For the text-containing cell, return its midpoint in [x, y] coordinate format. 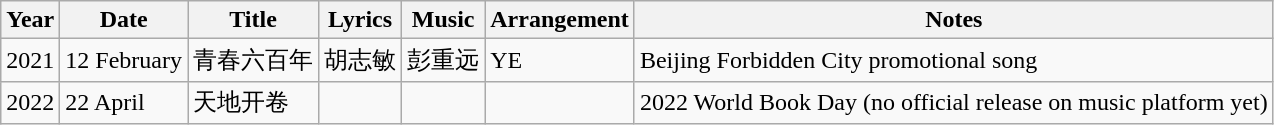
青春六百年 [254, 60]
Notes [954, 20]
22 April [124, 102]
Year [30, 20]
Date [124, 20]
12 February [124, 60]
2022 World Book Day (no official release on music platform yet) [954, 102]
彭重远 [444, 60]
胡志敏 [360, 60]
2022 [30, 102]
2021 [30, 60]
Music [444, 20]
YE [560, 60]
Beijing Forbidden City promotional song [954, 60]
Title [254, 20]
天地开卷 [254, 102]
Arrangement [560, 20]
Lyrics [360, 20]
